Identify which cell holds the provided text, then report its [X, Y] central coordinate. 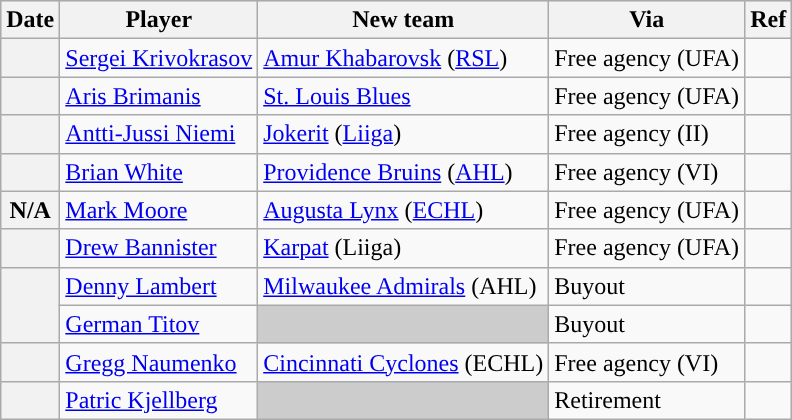
Aris Brimanis [159, 96]
St. Louis Blues [404, 96]
Augusta Lynx (ECHL) [404, 210]
Amur Khabarovsk (RSL) [404, 58]
N/A [30, 210]
New team [404, 20]
Free agency (II) [647, 134]
Cincinnati Cyclones (ECHL) [404, 362]
Gregg Naumenko [159, 362]
Providence Bruins (AHL) [404, 172]
Mark Moore [159, 210]
Sergei Krivokrasov [159, 58]
Via [647, 20]
Date [30, 20]
German Titov [159, 324]
Retirement [647, 400]
Drew Bannister [159, 248]
Ref [768, 20]
Player [159, 20]
Jokerit (Liiga) [404, 134]
Karpat (Liiga) [404, 248]
Antti-Jussi Niemi [159, 134]
Brian White [159, 172]
Milwaukee Admirals (AHL) [404, 286]
Patric Kjellberg [159, 400]
Denny Lambert [159, 286]
